Return (X, Y) of the center of cell containing provided text 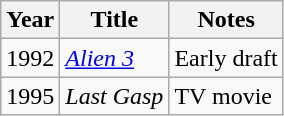
Alien 3 (114, 58)
TV movie (226, 96)
Year (30, 20)
1995 (30, 96)
Title (114, 20)
Last Gasp (114, 96)
1992 (30, 58)
Notes (226, 20)
Early draft (226, 58)
